Search for the cell housing the specified text and yield its (X, Y) center coordinate. 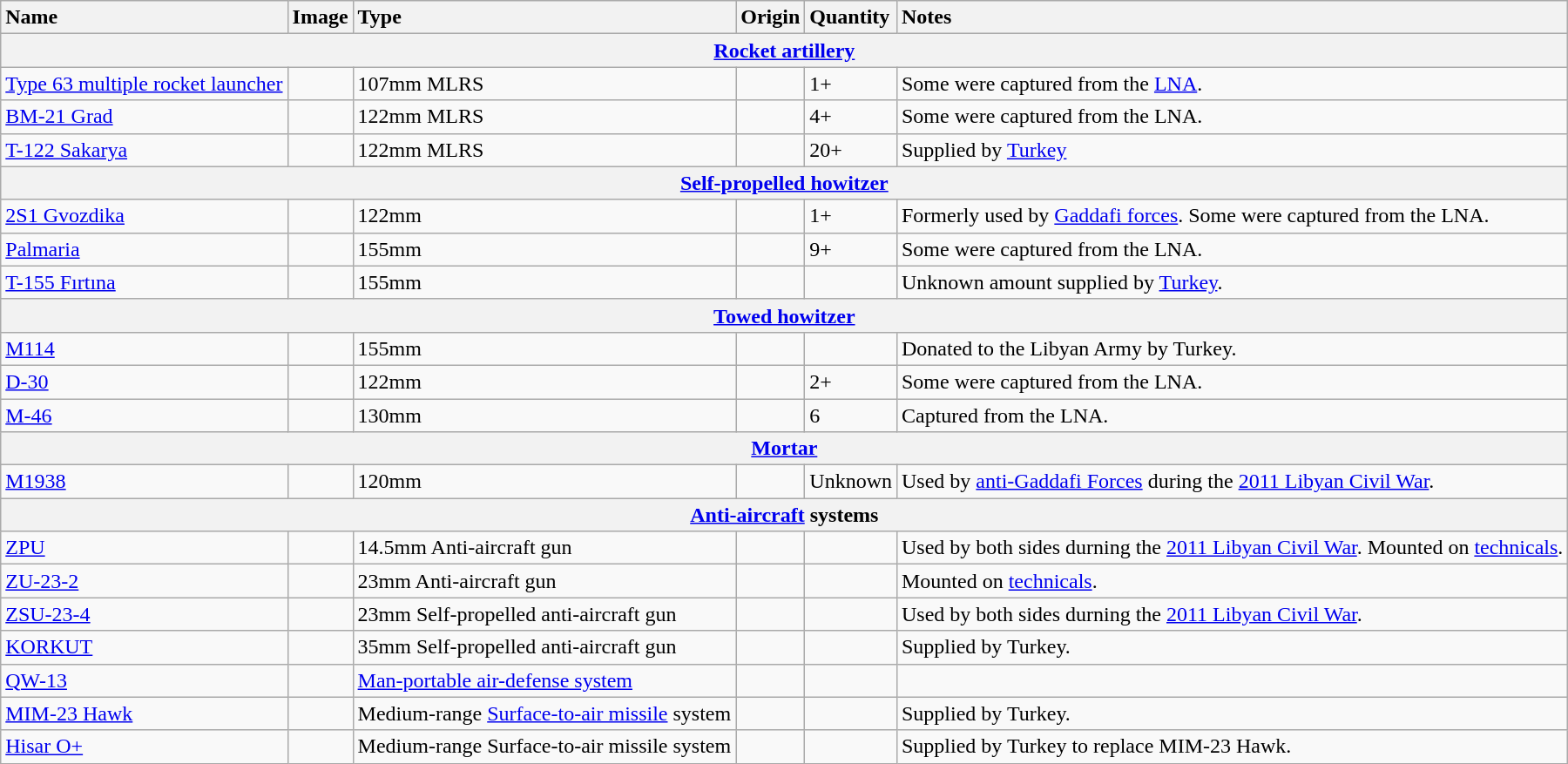
Quantity (851, 17)
20+ (851, 150)
6 (851, 416)
Unknown (851, 482)
D-30 (145, 382)
23mm Self-propelled anti-aircraft gun (544, 614)
M1938 (145, 482)
Name (145, 17)
Notes (1232, 17)
QW-13 (145, 680)
Used by both sides durning the 2011 Libyan Civil War. Mounted on technicals. (1232, 548)
130mm (544, 416)
Captured from the LNA. (1232, 416)
M-46 (145, 416)
Supplied by Turkey to replace MIM-23 Hawk. (1232, 747)
9+ (851, 249)
Supplied by Turkey (1232, 150)
Unknown amount supplied by Turkey. (1232, 282)
T-122 Sakarya (145, 150)
Origin (770, 17)
Anti-aircraft systems (784, 515)
120mm (544, 482)
Type (544, 17)
107mm MLRS (544, 84)
ZU-23-2 (145, 581)
Used by both sides durning the 2011 Libyan Civil War. (1232, 614)
Formerly used by Gaddafi forces. Some were captured from the LNA. (1232, 216)
Self-propelled howitzer (784, 183)
T-155 Fırtına (145, 282)
14.5mm Anti-aircraft gun (544, 548)
M114 (145, 348)
2S1 Gvozdika (145, 216)
Mounted on technicals. (1232, 581)
ZSU-23-4 (145, 614)
Rocket artillery (784, 51)
23mm Anti-aircraft gun (544, 581)
Type 63 multiple rocket launcher (145, 84)
MIM-23 Hawk (145, 713)
Towed howitzer (784, 315)
35mm Self-propelled anti-aircraft gun (544, 647)
ZPU (145, 548)
Used by anti-Gaddafi Forces during the 2011 Libyan Civil War. (1232, 482)
Mortar (784, 449)
2+ (851, 382)
Man-portable air-defense system (544, 680)
Image (321, 17)
4+ (851, 117)
Hisar O+ (145, 747)
Donated to the Libyan Army by Turkey. (1232, 348)
Palmaria (145, 249)
KORKUT (145, 647)
BM-21 Grad (145, 117)
